Scan for the cell matching the given text and deliver its [X, Y] coordinate at center. 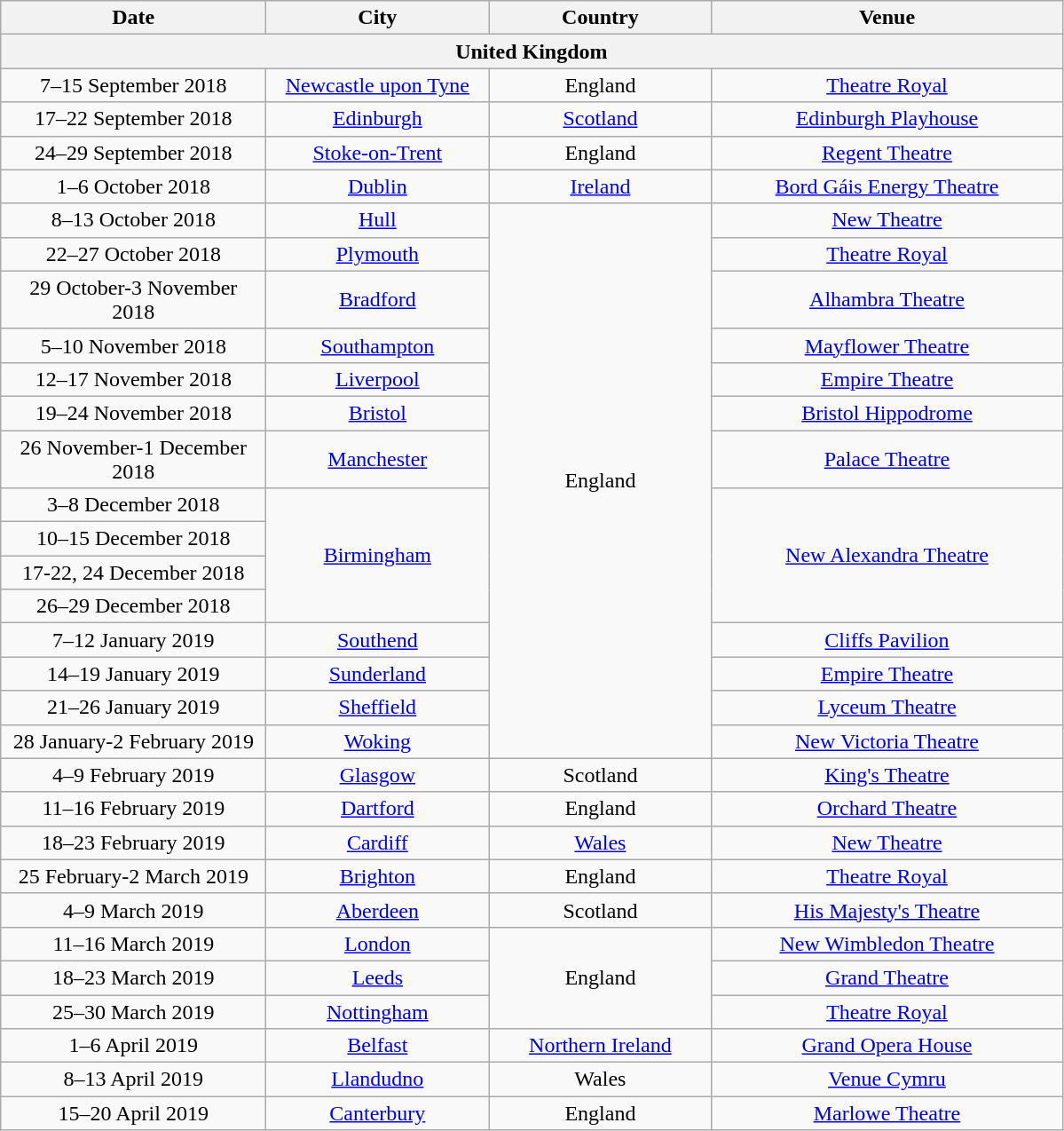
8–13 October 2018 [133, 220]
15–20 April 2019 [133, 1113]
17–22 September 2018 [133, 119]
Southampton [378, 345]
Nottingham [378, 1011]
Aberdeen [378, 910]
Palace Theatre [887, 458]
Cliffs Pavilion [887, 640]
Venue [887, 18]
1–6 April 2019 [133, 1046]
United Kingdom [532, 51]
14–19 January 2019 [133, 674]
Liverpool [378, 379]
Grand Opera House [887, 1046]
Plymouth [378, 254]
City [378, 18]
Glasgow [378, 775]
Regent Theatre [887, 153]
Manchester [378, 458]
5–10 November 2018 [133, 345]
New Victoria Theatre [887, 741]
11–16 March 2019 [133, 944]
25 February-2 March 2019 [133, 876]
Bristol Hippodrome [887, 413]
Ireland [600, 186]
Birmingham [378, 556]
Sunderland [378, 674]
Edinburgh Playhouse [887, 119]
26–29 December 2018 [133, 606]
21–26 January 2019 [133, 708]
Northern Ireland [600, 1046]
4–9 February 2019 [133, 775]
17-22, 24 December 2018 [133, 573]
Venue Cymru [887, 1080]
3–8 December 2018 [133, 505]
29 October-3 November 2018 [133, 300]
4–9 March 2019 [133, 910]
Woking [378, 741]
His Majesty's Theatre [887, 910]
Stoke-on-Trent [378, 153]
11–16 February 2019 [133, 809]
Hull [378, 220]
King's Theatre [887, 775]
Country [600, 18]
London [378, 944]
12–17 November 2018 [133, 379]
25–30 March 2019 [133, 1011]
7–12 January 2019 [133, 640]
Alhambra Theatre [887, 300]
8–13 April 2019 [133, 1080]
Llandudno [378, 1080]
Dartford [378, 809]
26 November-1 December 2018 [133, 458]
Southend [378, 640]
24–29 September 2018 [133, 153]
Orchard Theatre [887, 809]
Mayflower Theatre [887, 345]
Brighton [378, 876]
1–6 October 2018 [133, 186]
19–24 November 2018 [133, 413]
Dublin [378, 186]
7–15 September 2018 [133, 85]
18–23 February 2019 [133, 842]
28 January-2 February 2019 [133, 741]
Lyceum Theatre [887, 708]
Cardiff [378, 842]
Marlowe Theatre [887, 1113]
Edinburgh [378, 119]
Belfast [378, 1046]
10–15 December 2018 [133, 539]
Sheffield [378, 708]
18–23 March 2019 [133, 977]
New Alexandra Theatre [887, 556]
New Wimbledon Theatre [887, 944]
Grand Theatre [887, 977]
Leeds [378, 977]
22–27 October 2018 [133, 254]
Bristol [378, 413]
Canterbury [378, 1113]
Bord Gáis Energy Theatre [887, 186]
Newcastle upon Tyne [378, 85]
Date [133, 18]
Bradford [378, 300]
